For the text-containing cell, return its midpoint in (x, y) coordinate format. 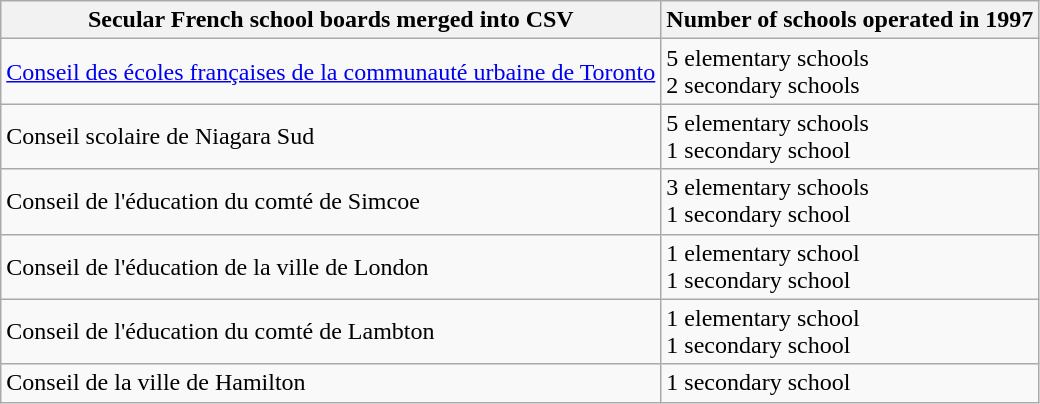
5 elementary schools1 secondary school (850, 136)
Conseil de l'éducation du comté de Lambton (331, 332)
Conseil de l'éducation de la ville de London (331, 266)
Conseil scolaire de Niagara Sud (331, 136)
Number of schools operated in 1997 (850, 20)
1 secondary school (850, 383)
3 elementary schools1 secondary school (850, 202)
Conseil de l'éducation du comté de Simcoe (331, 202)
Secular French school boards merged into CSV (331, 20)
Conseil des écoles françaises de la communauté urbaine de Toronto (331, 72)
5 elementary schools2 secondary schools (850, 72)
Conseil de la ville de Hamilton (331, 383)
